Output the [x, y] coordinate of the center of the cell containing the given text.  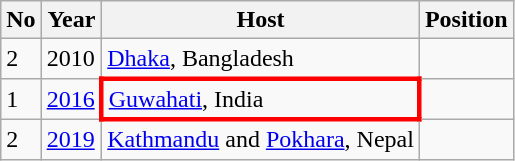
1 [21, 98]
2010 [72, 59]
Year [72, 20]
Kathmandu and Pokhara, Nepal [261, 139]
2019 [72, 139]
2016 [72, 98]
Guwahati, India [261, 98]
Dhaka, Bangladesh [261, 59]
Position [466, 20]
Host [261, 20]
No [21, 20]
